From the cell containing the given text, extract its center point as [x, y] coordinate. 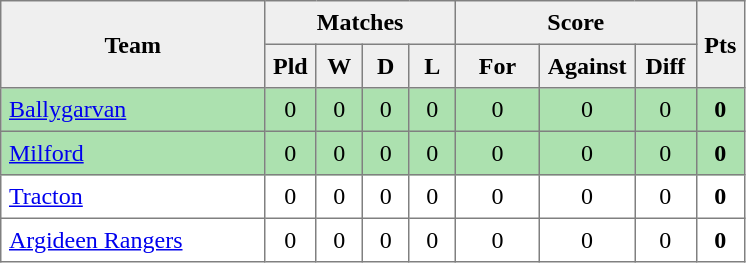
Team [133, 44]
Tracton [133, 197]
Score [576, 23]
For [497, 66]
Pts [720, 44]
Diff [666, 66]
Against [586, 66]
Ballygarvan [133, 110]
Milford [133, 153]
Argideen Rangers [133, 240]
Matches [360, 23]
D [385, 66]
L [432, 66]
W [339, 66]
Pld [290, 66]
